Find where the given text appears and provide that cell's center as [x, y] coordinate. 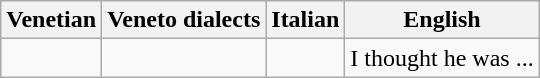
Venetian [52, 20]
English [442, 20]
I thought he was ... [442, 58]
Italian [306, 20]
Veneto dialects [184, 20]
